Return the (X, Y) coordinate for the center point of the cell that contains the specified text.  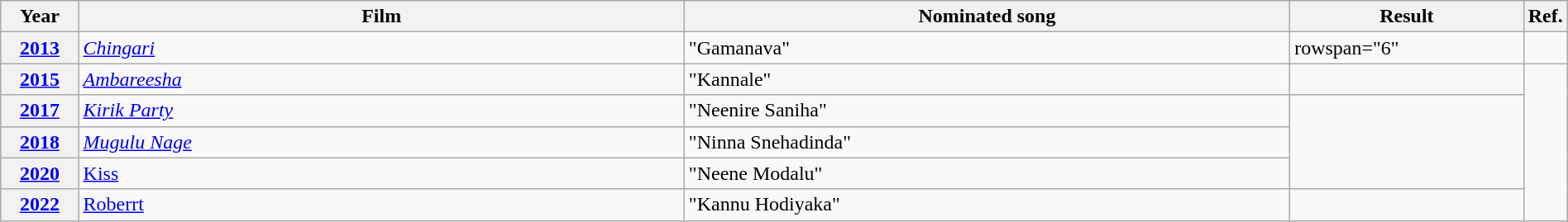
2013 (40, 48)
Kiss (381, 173)
Ambareesha (381, 79)
Year (40, 17)
Result (1408, 17)
2015 (40, 79)
Roberrt (381, 205)
"Kannu Hodiyaka" (987, 205)
Film (381, 17)
"Neenire Saniha" (987, 111)
"Kannale" (987, 79)
Chingari (381, 48)
Mugulu Nage (381, 142)
"Gamanava" (987, 48)
rowspan="6" (1408, 48)
"Ninna Snehadinda" (987, 142)
2020 (40, 173)
Nominated song (987, 17)
2017 (40, 111)
2022 (40, 205)
Kirik Party (381, 111)
"Neene Modalu" (987, 173)
Ref. (1545, 17)
2018 (40, 142)
